Find where the given text appears and provide that cell's center as [X, Y] coordinate. 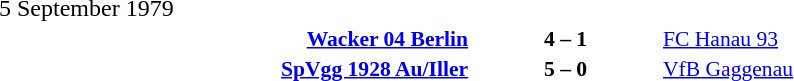
4 – 1 [566, 38]
